Search for the cell housing the specified text and yield its [X, Y] center coordinate. 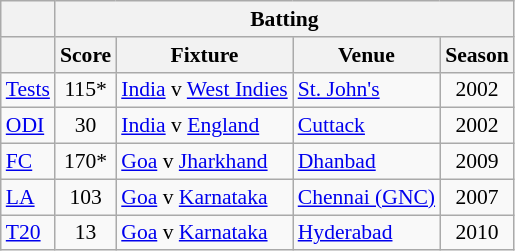
Goa v Jharkhand [204, 162]
Season [477, 55]
30 [86, 126]
170* [86, 162]
ODI [28, 126]
Cuttack [366, 126]
Fixture [204, 55]
Chennai (GNC) [366, 197]
Tests [28, 90]
St. John's [366, 90]
2010 [477, 233]
FC [28, 162]
India v West Indies [204, 90]
Hyderabad [366, 233]
Venue [366, 55]
Dhanbad [366, 162]
India v England [204, 126]
T20 [28, 233]
103 [86, 197]
Batting [284, 19]
2009 [477, 162]
Score [86, 55]
13 [86, 233]
2007 [477, 197]
115* [86, 90]
LA [28, 197]
